Locate the cell with the specified text and output its [X, Y] center coordinate. 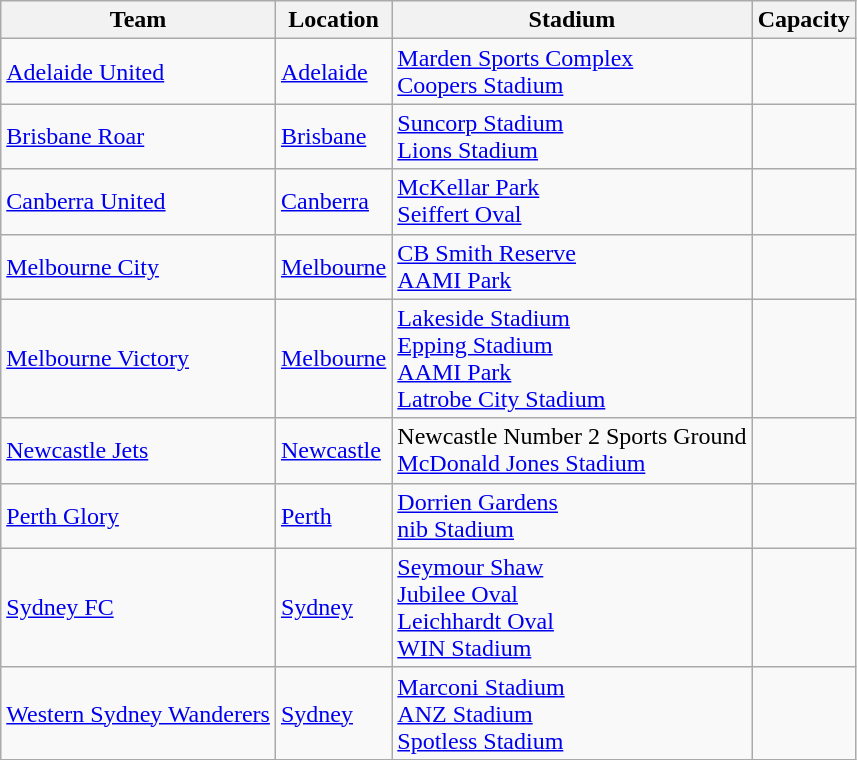
Suncorp StadiumLions Stadium [572, 136]
CB Smith ReserveAAMI Park [572, 266]
Lakeside StadiumEpping StadiumAAMI ParkLatrobe City Stadium [572, 358]
Perth Glory [138, 516]
Sydney FC [138, 608]
Canberra [333, 202]
Capacity [804, 20]
Team [138, 20]
McKellar ParkSeiffert Oval [572, 202]
Adelaide United [138, 72]
Marden Sports ComplexCoopers Stadium [572, 72]
Brisbane [333, 136]
Marconi StadiumANZ StadiumSpotless Stadium [572, 713]
Seymour ShawJubilee OvalLeichhardt OvalWIN Stadium [572, 608]
Newcastle Number 2 Sports GroundMcDonald Jones Stadium [572, 450]
Newcastle [333, 450]
Location [333, 20]
Newcastle Jets [138, 450]
Stadium [572, 20]
Melbourne City [138, 266]
Brisbane Roar [138, 136]
Melbourne Victory [138, 358]
Canberra United [138, 202]
Perth [333, 516]
Western Sydney Wanderers [138, 713]
Adelaide [333, 72]
Dorrien Gardensnib Stadium [572, 516]
